Return the [X, Y] coordinate for the center point of the cell that contains the specified text.  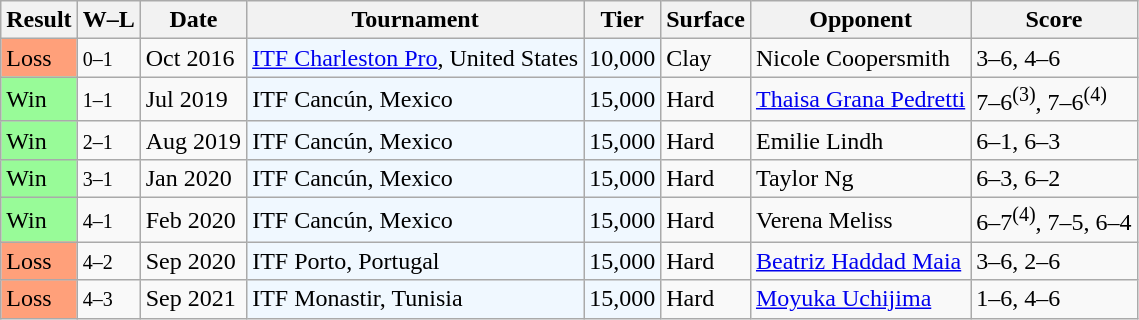
2–1 [108, 140]
Oct 2016 [193, 58]
7–6(3), 7–6(4) [1054, 100]
4–1 [108, 220]
Emilie Lindh [860, 140]
1–1 [108, 100]
Moyuka Uchijima [860, 299]
ITF Porto, Portugal [416, 261]
0–1 [108, 58]
Jul 2019 [193, 100]
3–6, 2–6 [1054, 261]
Clay [706, 58]
W–L [108, 20]
Tier [622, 20]
Aug 2019 [193, 140]
Thaisa Grana Pedretti [860, 100]
Score [1054, 20]
4–2 [108, 261]
Jan 2020 [193, 178]
Surface [706, 20]
6–1, 6–3 [1054, 140]
ITF Charleston Pro, United States [416, 58]
Verena Meliss [860, 220]
Tournament [416, 20]
Date [193, 20]
3–1 [108, 178]
Beatriz Haddad Maia [860, 261]
Result [39, 20]
Nicole Coopersmith [860, 58]
3–6, 4–6 [1054, 58]
Feb 2020 [193, 220]
ITF Monastir, Tunisia [416, 299]
Sep 2021 [193, 299]
6–7(4), 7–5, 6–4 [1054, 220]
Sep 2020 [193, 261]
10,000 [622, 58]
4–3 [108, 299]
Taylor Ng [860, 178]
1–6, 4–6 [1054, 299]
6–3, 6–2 [1054, 178]
Opponent [860, 20]
